Capture the cell that displays the provided text and extract its [X, Y] central coordinate. 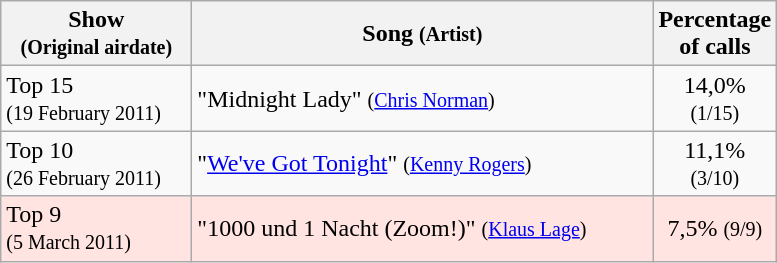
"Midnight Lady" (Chris Norman) [422, 98]
"1000 und 1 Nacht (Zoom!)" (Klaus Lage) [422, 228]
Top 10(26 February 2011) [96, 164]
Show(Original airdate) [96, 34]
11,1% (3/10) [715, 164]
7,5% (9/9) [715, 228]
Top 15(19 February 2011) [96, 98]
Percentage of calls [715, 34]
"We've Got Tonight" (Kenny Rogers) [422, 164]
14,0% (1/15) [715, 98]
Song (Artist) [422, 34]
Top 9(5 March 2011) [96, 228]
